Determine the [x, y] coordinate at the center of the cell enclosing the given text.  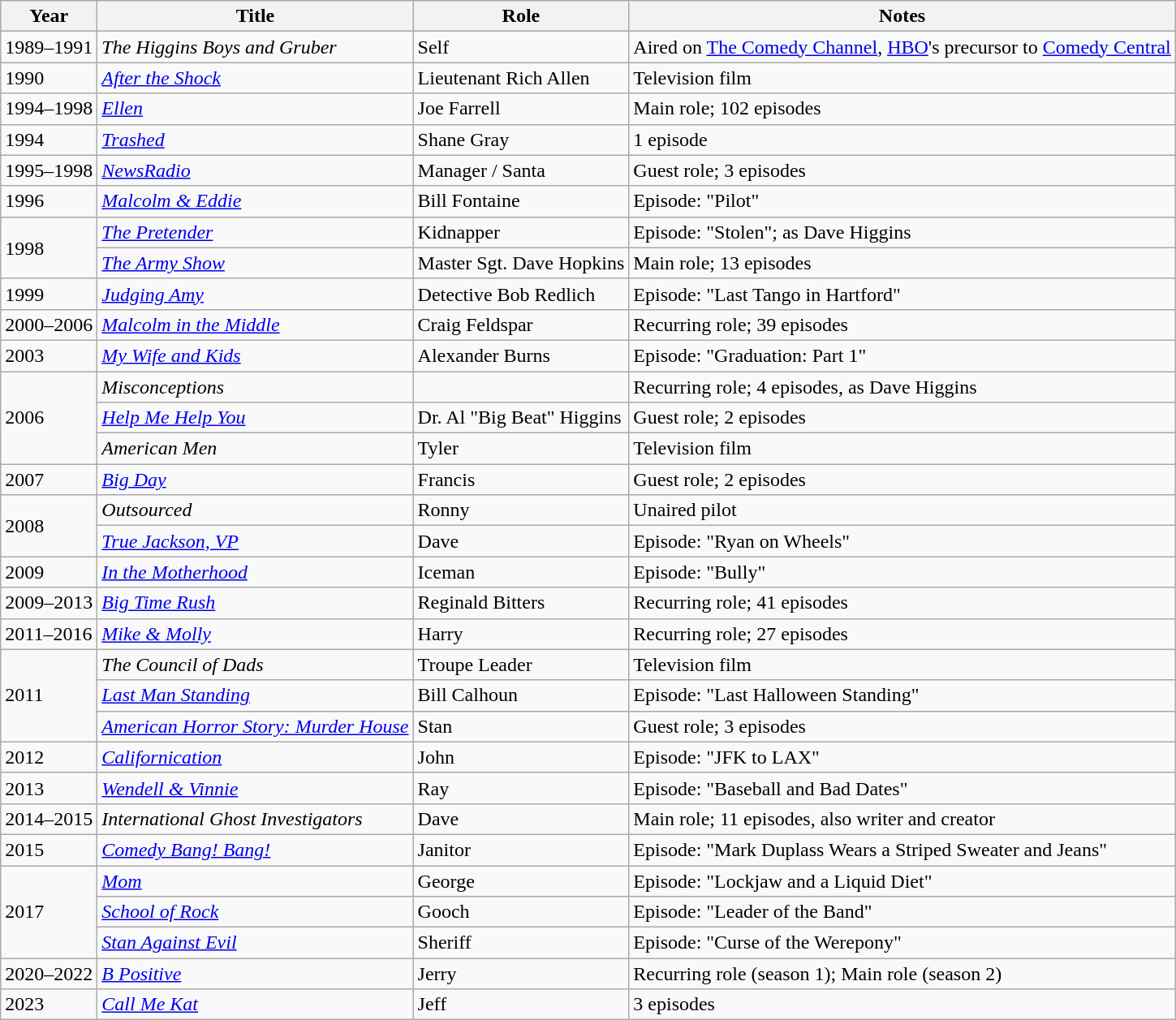
Troupe Leader [521, 665]
Help Me Help You [255, 418]
Jerry [521, 974]
2013 [49, 788]
Main role; 13 episodes [902, 263]
1990 [49, 78]
Judging Amy [255, 294]
The Pretender [255, 232]
Episode: "Stolen"; as Dave Higgins [902, 232]
Malcolm in the Middle [255, 325]
1996 [49, 201]
Mom [255, 880]
Recurring role; 4 episodes, as Dave Higgins [902, 387]
American Men [255, 449]
Ronny [521, 510]
Misconceptions [255, 387]
2011 [49, 695]
True Jackson, VP [255, 541]
Malcolm & Eddie [255, 201]
2007 [49, 480]
Episode: "Baseball and Bad Dates" [902, 788]
Bill Fontaine [521, 201]
Master Sgt. Dave Hopkins [521, 263]
1994–1998 [49, 109]
Janitor [521, 850]
B Positive [255, 974]
The Council of Dads [255, 665]
2003 [49, 355]
Stan Against Evil [255, 943]
Call Me Kat [255, 1005]
Ellen [255, 109]
1998 [49, 247]
Episode: "JFK to LAX" [902, 757]
3 episodes [902, 1005]
2023 [49, 1005]
2011–2016 [49, 634]
George [521, 880]
Jeff [521, 1005]
Unaired pilot [902, 510]
Recurring role (season 1); Main role (season 2) [902, 974]
Ray [521, 788]
Gooch [521, 912]
Bill Calhoun [521, 695]
Recurring role; 39 episodes [902, 325]
Shane Gray [521, 140]
The Higgins Boys and Gruber [255, 47]
Main role; 11 episodes, also writer and creator [902, 819]
Francis [521, 480]
Last Man Standing [255, 695]
2017 [49, 911]
2006 [49, 418]
After the Shock [255, 78]
Iceman [521, 572]
1995–1998 [49, 170]
The Army Show [255, 263]
Manager / Santa [521, 170]
Episode: "Leader of the Band" [902, 912]
Tyler [521, 449]
Kidnapper [521, 232]
Detective Bob Redlich [521, 294]
Episode: "Graduation: Part 1" [902, 355]
2015 [49, 850]
2020–2022 [49, 974]
Episode: "Last Tango in Hartford" [902, 294]
Craig Feldspar [521, 325]
Harry [521, 634]
Sheriff [521, 943]
2008 [49, 526]
Mike & Molly [255, 634]
Stan [521, 726]
John [521, 757]
Episode: "Mark Duplass Wears a Striped Sweater and Jeans" [902, 850]
Wendell & Vinnie [255, 788]
1999 [49, 294]
Episode: "Last Halloween Standing" [902, 695]
2000–2006 [49, 325]
Dr. Al "Big Beat" Higgins [521, 418]
School of Rock [255, 912]
Episode: "Curse of the Werepony" [902, 943]
Recurring role; 41 episodes [902, 603]
Year [49, 16]
My Wife and Kids [255, 355]
Comedy Bang! Bang! [255, 850]
Episode: "Ryan on Wheels" [902, 541]
In the Motherhood [255, 572]
Big Day [255, 480]
Episode: "Pilot" [902, 201]
Recurring role; 27 episodes [902, 634]
Lieutenant Rich Allen [521, 78]
Outsourced [255, 510]
Episode: "Lockjaw and a Liquid Diet" [902, 880]
1 episode [902, 140]
2014–2015 [49, 819]
Alexander Burns [521, 355]
Trashed [255, 140]
Californication [255, 757]
International Ghost Investigators [255, 819]
2009 [49, 572]
2009–2013 [49, 603]
2012 [49, 757]
1994 [49, 140]
Joe Farrell [521, 109]
Self [521, 47]
Main role; 102 episodes [902, 109]
American Horror Story: Murder House [255, 726]
Reginald Bitters [521, 603]
Aired on The Comedy Channel, HBO's precursor to Comedy Central [902, 47]
Notes [902, 16]
Role [521, 16]
Episode: "Bully" [902, 572]
1989–1991 [49, 47]
Title [255, 16]
NewsRadio [255, 170]
Big Time Rush [255, 603]
